Find where the given text appears and provide that cell's center as [x, y] coordinate. 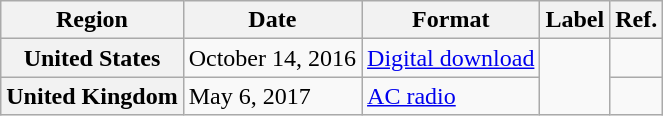
AC radio [451, 96]
United Kingdom [92, 96]
Format [451, 20]
Region [92, 20]
October 14, 2016 [272, 58]
Date [272, 20]
May 6, 2017 [272, 96]
Label [575, 20]
United States [92, 58]
Ref. [636, 20]
Digital download [451, 58]
